Extract the [x, y] coordinate from the center of the cell holding the provided text.  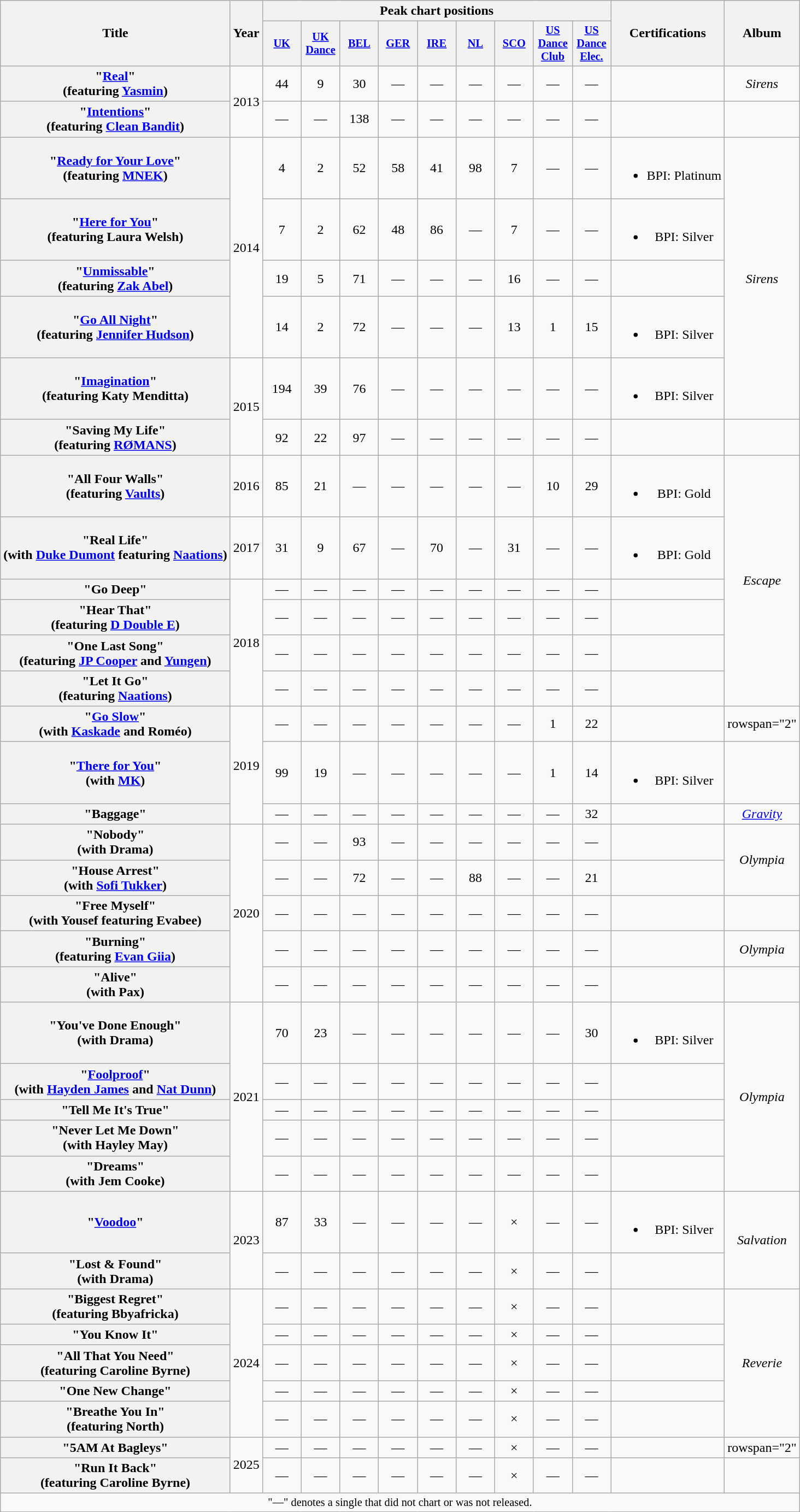
"5AM At Bagleys" [115, 1448]
23 [320, 1033]
67 [360, 548]
Album [762, 33]
BPI: Platinum [668, 168]
"Ready for Your Love"(featuring MNEK) [115, 168]
2016 [246, 486]
"Tell Me It's True" [115, 1110]
"Burning" (featuring Evan Giia) [115, 949]
"Imagination"(featuring Katy Menditta) [115, 389]
"Nobody"(with Drama) [115, 843]
2023 [246, 1240]
UK [282, 44]
5 [320, 279]
SCO [514, 44]
"There for You"(with MK) [115, 773]
"Lost & Found"(with Drama) [115, 1271]
"House Arrest"(with Sofi Tukker) [115, 878]
13 [514, 327]
10 [553, 486]
"Here for You"(featuring Laura Welsh) [115, 230]
"Unmissable"(featuring Zak Abel) [115, 279]
52 [360, 168]
"Breathe You In"(featuring North) [115, 1420]
BEL [360, 44]
"You've Done Enough" (with Drama) [115, 1033]
"Real"(featuring Yasmin) [115, 83]
"Go Slow" (with Kaskade and Roméo) [115, 723]
Escape [762, 580]
58 [398, 168]
99 [282, 773]
"One New Change" [115, 1391]
2019 [246, 765]
"Hear That"(featuring D Double E) [115, 617]
NL [475, 44]
Salvation [762, 1240]
194 [282, 389]
2018 [246, 643]
85 [282, 486]
62 [360, 230]
Peak chart positions [437, 11]
92 [282, 437]
71 [360, 279]
"Real Life"(with Duke Dumont featuring Naations) [115, 548]
93 [360, 843]
15 [591, 327]
Certifications [668, 33]
"—" denotes a single that did not chart or was not released. [400, 1503]
Year [246, 33]
"All That You Need"(featuring Caroline Byrne) [115, 1363]
98 [475, 168]
41 [437, 168]
32 [591, 814]
"Baggage" [115, 814]
"Biggest Regret"(featuring Bbyafricka) [115, 1306]
2013 [246, 101]
"Foolproof"(with Hayden James and Nat Dunn) [115, 1082]
2021 [246, 1097]
"One Last Song" (featuring JP Cooper and Yungen) [115, 652]
USDanceElec. [591, 44]
GER [398, 44]
"Free Myself"(with Yousef featuring Evabee) [115, 914]
"Dreams" (with Jem Cooke) [115, 1174]
"You Know It" [115, 1334]
2024 [246, 1363]
"Let It Go" (featuring Naations) [115, 689]
"All Four Walls"(featuring Vaults) [115, 486]
33 [320, 1222]
16 [514, 279]
Title [115, 33]
"Intentions"(featuring Clean Bandit) [115, 119]
2025 [246, 1466]
"Alive" (with Pax) [115, 985]
2014 [246, 248]
Reverie [762, 1363]
"Saving My Life"(featuring RØMANS) [115, 437]
UK Dance [320, 44]
"Go Deep" [115, 589]
"Go All Night"(featuring Jennifer Hudson) [115, 327]
138 [360, 119]
IRE [437, 44]
87 [282, 1222]
2017 [246, 548]
88 [475, 878]
USDanceClub [553, 44]
29 [591, 486]
48 [398, 230]
2015 [246, 407]
76 [360, 389]
86 [437, 230]
Gravity [762, 814]
"Never Let Me Down" (with Hayley May) [115, 1138]
"Voodoo" [115, 1222]
97 [360, 437]
2020 [246, 914]
39 [320, 389]
44 [282, 83]
"Run It Back"(featuring Caroline Byrne) [115, 1475]
4 [282, 168]
